Output the [x, y] coordinate of the center of the cell containing the given text.  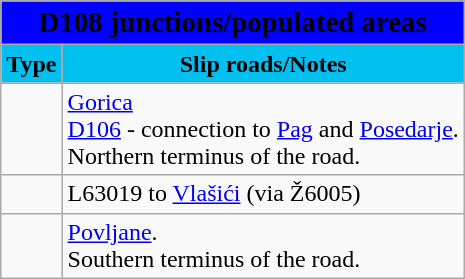
Povljane.Southern terminus of the road. [263, 246]
Slip roads/Notes [263, 64]
Type [32, 64]
Gorica D106 - connection to Pag and Posedarje.Northern terminus of the road. [263, 129]
D108 junctions/populated areas [233, 23]
L63019 to Vlašići (via Ž6005) [263, 194]
